Extract the [x, y] coordinate from the center of the cell holding the provided text.  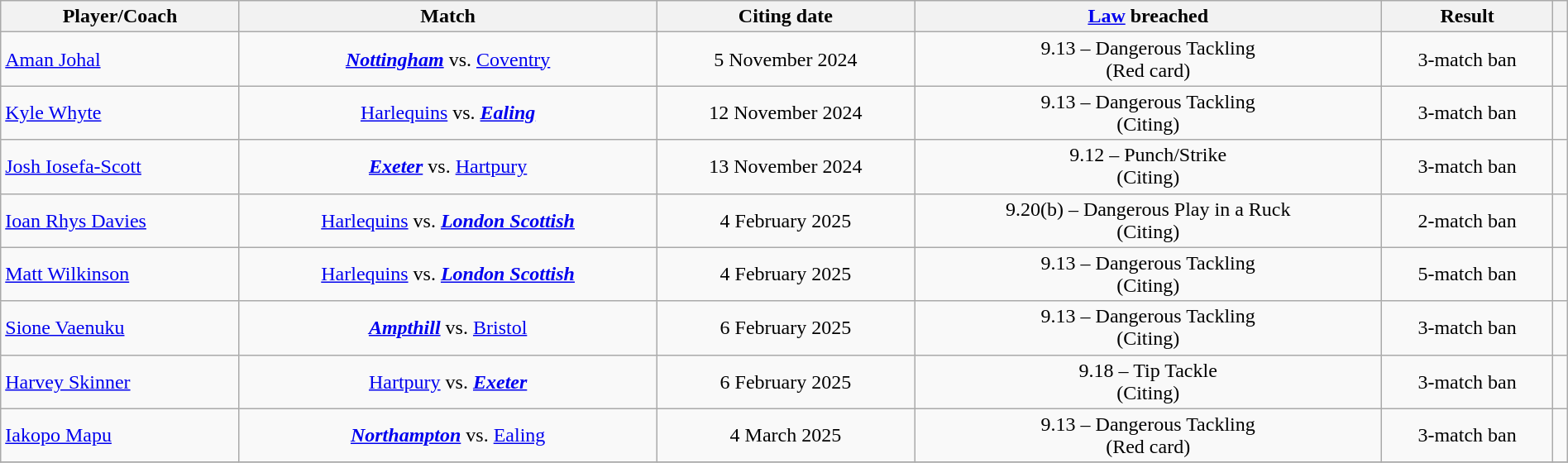
Match [448, 17]
Nottingham vs. Coventry [448, 60]
Harvey Skinner [121, 382]
9.20(b) – Dangerous Play in a Ruck(Citing) [1148, 220]
4 March 2025 [786, 435]
5 November 2024 [786, 60]
Hartpury vs. Exeter [448, 382]
Kyle Whyte [121, 112]
9.18 – Tip Tackle(Citing) [1148, 382]
2-match ban [1467, 220]
Iakopo Mapu [121, 435]
13 November 2024 [786, 167]
Sione Vaenuku [121, 327]
Player/Coach [121, 17]
Matt Wilkinson [121, 274]
Law breached [1148, 17]
Ampthill vs. Bristol [448, 327]
Harlequins vs. Ealing [448, 112]
5-match ban [1467, 274]
Citing date [786, 17]
Exeter vs. Hartpury [448, 167]
Aman Johal [121, 60]
Result [1467, 17]
9.12 – Punch/Strike(Citing) [1148, 167]
Northampton vs. Ealing [448, 435]
12 November 2024 [786, 112]
Josh Iosefa-Scott [121, 167]
Ioan Rhys Davies [121, 220]
